Detect which cell encompasses the target text, then output its (X, Y) center coordinate. 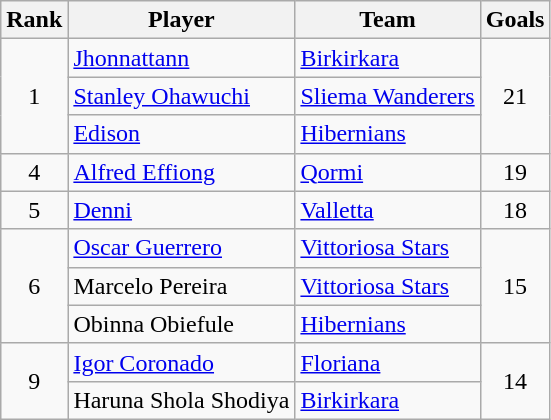
Goals (515, 20)
Sliema Wanderers (388, 96)
14 (515, 381)
6 (34, 286)
19 (515, 172)
Stanley Ohawuchi (182, 96)
Edison (182, 134)
Igor Coronado (182, 362)
Team (388, 20)
Valletta (388, 210)
18 (515, 210)
4 (34, 172)
21 (515, 96)
1 (34, 96)
Oscar Guerrero (182, 248)
Floriana (388, 362)
Qormi (388, 172)
Haruna Shola Shodiya (182, 400)
Jhonnattann (182, 58)
Marcelo Pereira (182, 286)
9 (34, 381)
Rank (34, 20)
Denni (182, 210)
5 (34, 210)
15 (515, 286)
Obinna Obiefule (182, 324)
Alfred Effiong (182, 172)
Player (182, 20)
